Provide the [x, y] coordinate of the cell's center where the given text is located.  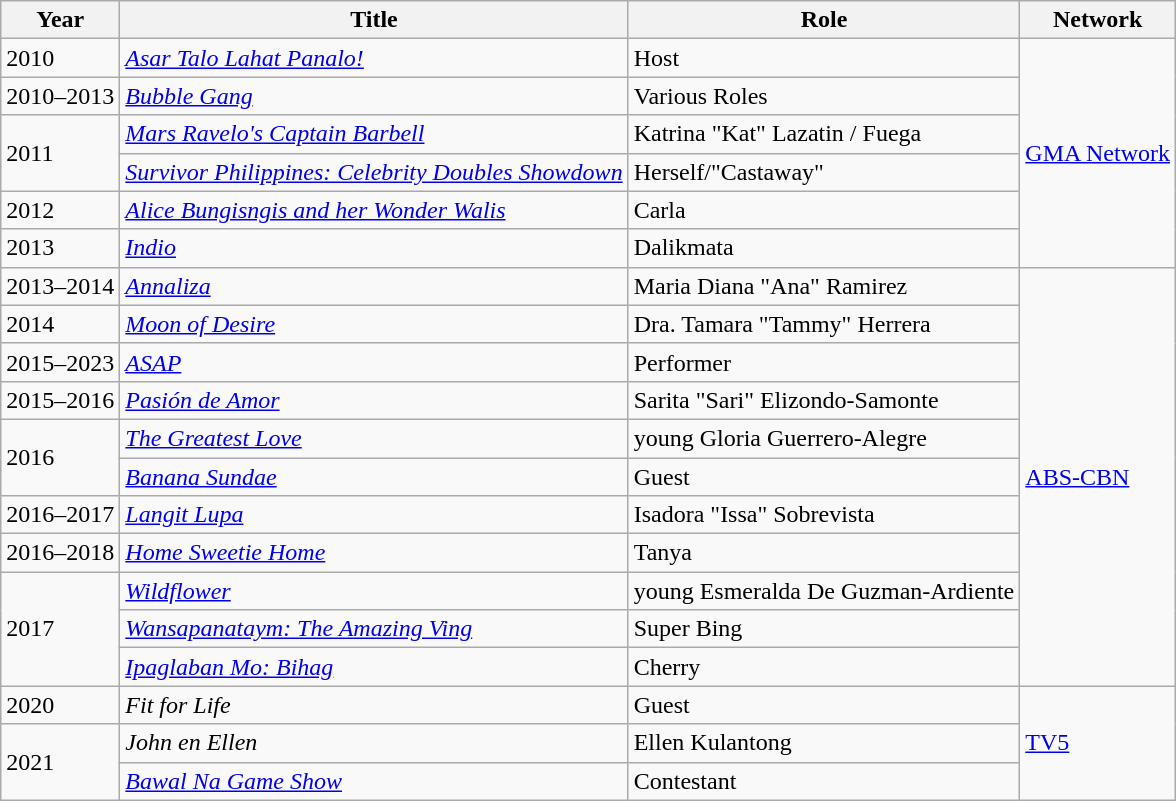
Cherry [824, 667]
Role [824, 20]
2021 [60, 762]
young Esmeralda De Guzman-Ardiente [824, 591]
Survivor Philippines: Celebrity Doubles Showdown [374, 172]
2020 [60, 705]
Year [60, 20]
2013 [60, 248]
Sarita "Sari" Elizondo-Samonte [824, 400]
Alice Bungisngis and her Wonder Walis [374, 210]
2016 [60, 457]
2016–2017 [60, 515]
Katrina "Kat" Lazatin / Fuega [824, 134]
2014 [60, 324]
Langit Lupa [374, 515]
2015–2016 [60, 400]
2015–2023 [60, 362]
Ipaglaban Mo: Bihag [374, 667]
2012 [60, 210]
Dra. Tamara "Tammy" Herrera [824, 324]
Tanya [824, 553]
Banana Sundae [374, 477]
Asar Talo Lahat Panalo! [374, 58]
2013–2014 [60, 286]
Bawal Na Game Show [374, 781]
The Greatest Love [374, 438]
GMA Network [1098, 153]
Home Sweetie Home [374, 553]
Herself/"Castaway" [824, 172]
Annaliza [374, 286]
Mars Ravelo's Captain Barbell [374, 134]
Ellen Kulantong [824, 743]
Isadora "Issa" Sobrevista [824, 515]
young Gloria Guerrero-Alegre [824, 438]
Moon of Desire [374, 324]
2010–2013 [60, 96]
2010 [60, 58]
Various Roles [824, 96]
Contestant [824, 781]
Fit for Life [374, 705]
John en Ellen [374, 743]
TV5 [1098, 743]
2011 [60, 153]
Performer [824, 362]
2017 [60, 629]
Pasión de Amor [374, 400]
Dalikmata [824, 248]
2016–2018 [60, 553]
ASAP [374, 362]
Network [1098, 20]
Carla [824, 210]
Indio [374, 248]
Maria Diana "Ana" Ramirez [824, 286]
Super Bing [824, 629]
Title [374, 20]
Host [824, 58]
Wansapanataym: The Amazing Ving [374, 629]
Bubble Gang [374, 96]
Wildflower [374, 591]
ABS-CBN [1098, 476]
